Find where the given text appears and provide that cell's center as (x, y) coordinate. 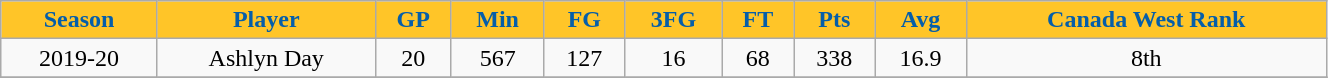
Min (497, 20)
FT (758, 20)
16.9 (920, 58)
127 (584, 58)
3FG (674, 20)
338 (834, 58)
Ashlyn Day (266, 58)
Pts (834, 20)
2019-20 (80, 58)
567 (497, 58)
68 (758, 58)
Canada West Rank (1146, 20)
Season (80, 20)
GP (413, 20)
16 (674, 58)
Avg (920, 20)
FG (584, 20)
20 (413, 58)
8th (1146, 58)
Player (266, 20)
